Return the [X, Y] coordinate for the center point of the cell that contains the specified text.  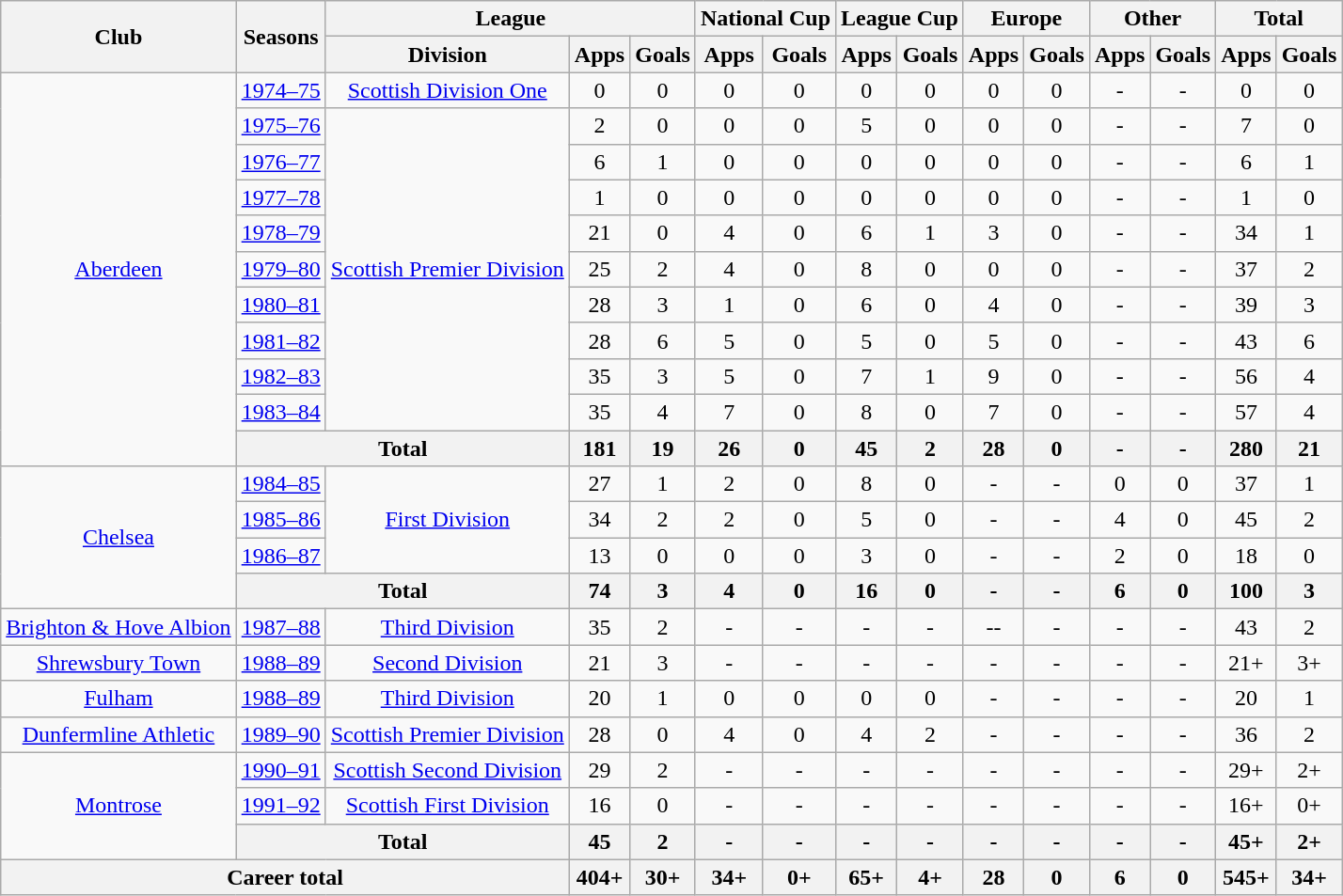
29 [599, 770]
9 [993, 376]
280 [1246, 448]
Seasons [280, 37]
1980–81 [280, 305]
Career total [286, 877]
45+ [1246, 841]
1986–87 [280, 556]
26 [729, 448]
Scottish First Division [448, 806]
1984–85 [280, 484]
League [510, 19]
404+ [599, 877]
Europe [1026, 19]
36 [1246, 734]
Club [118, 37]
1977–78 [280, 197]
1990–91 [280, 770]
19 [663, 448]
65+ [867, 877]
1991–92 [280, 806]
1985–86 [280, 520]
Division [448, 55]
1989–90 [280, 734]
League Cup [900, 19]
Chelsea [118, 538]
30+ [663, 877]
1987–88 [280, 627]
Dunfermline Athletic [118, 734]
57 [1246, 412]
Fulham [118, 699]
25 [599, 269]
Aberdeen [118, 269]
18 [1246, 556]
100 [1246, 591]
39 [1246, 305]
Montrose [118, 806]
3+ [1309, 663]
1983–84 [280, 412]
1979–80 [280, 269]
74 [599, 591]
-- [993, 627]
56 [1246, 376]
1974–75 [280, 90]
1981–82 [280, 340]
Scottish Division One [448, 90]
Other [1152, 19]
1976–77 [280, 162]
1982–83 [280, 376]
National Cup [766, 19]
First Division [448, 520]
Second Division [448, 663]
29+ [1246, 770]
181 [599, 448]
545+ [1246, 877]
13 [599, 556]
1978–79 [280, 233]
4+ [931, 877]
Scottish Second Division [448, 770]
21+ [1246, 663]
1975–76 [280, 126]
16+ [1246, 806]
Shrewsbury Town [118, 663]
27 [599, 484]
Brighton & Hove Albion [118, 627]
